From the cell containing the given text, extract its center point as [X, Y] coordinate. 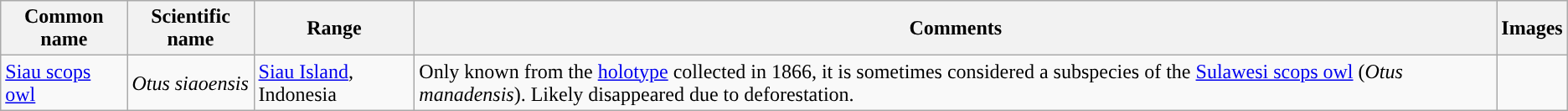
Range [334, 29]
Images [1532, 29]
Common name [64, 29]
Comments [956, 29]
Siau Island, Indonesia [334, 82]
Scientific name [191, 29]
Otus siaoensis [191, 82]
Siau scops owl [64, 82]
